Find where the given text appears and provide that cell's center as [x, y] coordinate. 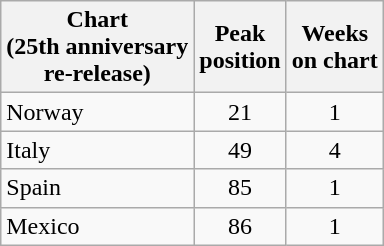
49 [240, 150]
86 [240, 226]
85 [240, 188]
Chart (25th anniversary re-release) [98, 47]
Peakposition [240, 47]
Spain [98, 188]
Italy [98, 150]
Mexico [98, 226]
Norway [98, 112]
Weekson chart [334, 47]
4 [334, 150]
21 [240, 112]
